Find where the given text appears and provide that cell's center as [X, Y] coordinate. 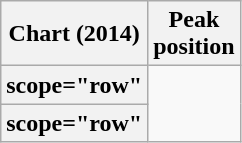
Chart (2014) [74, 34]
Peakposition [194, 34]
